Capture the cell that displays the provided text and extract its [x, y] central coordinate. 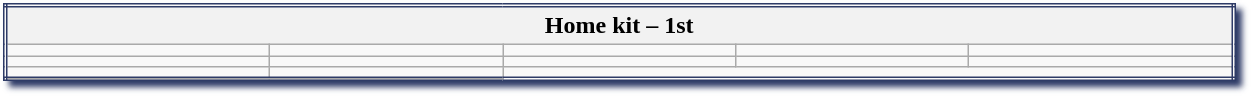
Home kit – 1st [619, 25]
